Identify which cell holds the provided text, then report its (x, y) central coordinate. 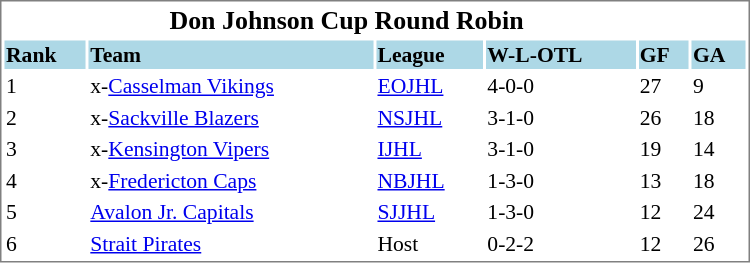
EOJHL (430, 86)
0-2-2 (560, 244)
4-0-0 (560, 86)
Don Johnson Cup Round Robin (346, 20)
Host (430, 244)
Rank (44, 54)
1 (44, 86)
6 (44, 244)
27 (663, 86)
Team (231, 54)
5 (44, 212)
W-L-OTL (560, 54)
NSJHL (430, 118)
Strait Pirates (231, 244)
NBJHL (430, 180)
IJHL (430, 149)
3 (44, 149)
x-Kensington Vipers (231, 149)
19 (663, 149)
Avalon Jr. Capitals (231, 212)
24 (719, 212)
GA (719, 54)
x-Sackville Blazers (231, 118)
League (430, 54)
4 (44, 180)
GF (663, 54)
14 (719, 149)
9 (719, 86)
2 (44, 118)
x-Fredericton Caps (231, 180)
13 (663, 180)
x-Casselman Vikings (231, 86)
SJJHL (430, 212)
